Provide the (x, y) coordinate of the cell's center where the given text is located.  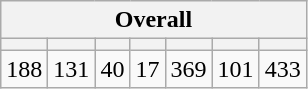
Overall (154, 20)
17 (148, 69)
40 (112, 69)
101 (236, 69)
188 (24, 69)
131 (72, 69)
369 (188, 69)
433 (282, 69)
